Output the [x, y] coordinate of the center of the cell containing the given text.  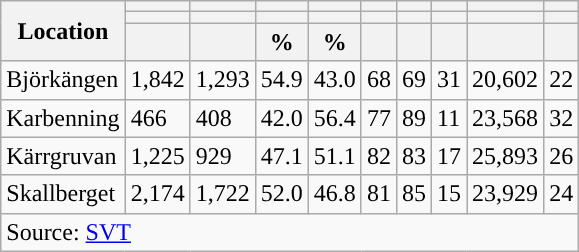
43.0 [334, 80]
1,293 [222, 80]
1,225 [158, 156]
51.1 [334, 156]
85 [414, 194]
68 [378, 80]
81 [378, 194]
Skallberget [63, 194]
77 [378, 118]
Source: SVT [290, 232]
1,842 [158, 80]
Björkängen [63, 80]
56.4 [334, 118]
42.0 [282, 118]
32 [562, 118]
Location [63, 31]
46.8 [334, 194]
22 [562, 80]
23,568 [506, 118]
929 [222, 156]
52.0 [282, 194]
89 [414, 118]
Karbenning [63, 118]
2,174 [158, 194]
466 [158, 118]
24 [562, 194]
Kärrgruvan [63, 156]
83 [414, 156]
17 [448, 156]
31 [448, 80]
25,893 [506, 156]
82 [378, 156]
54.9 [282, 80]
1,722 [222, 194]
11 [448, 118]
408 [222, 118]
69 [414, 80]
47.1 [282, 156]
23,929 [506, 194]
20,602 [506, 80]
15 [448, 194]
26 [562, 156]
